Identify which cell holds the provided text, then report its [x, y] central coordinate. 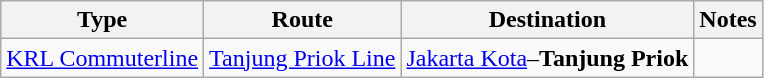
KRL Commuterline [102, 58]
Jakarta Kota–Tanjung Priok [548, 58]
Destination [548, 20]
Notes [728, 20]
Type [102, 20]
Route [302, 20]
Tanjung Priok Line [302, 58]
